Detect which cell encompasses the target text, then output its [X, Y] center coordinate. 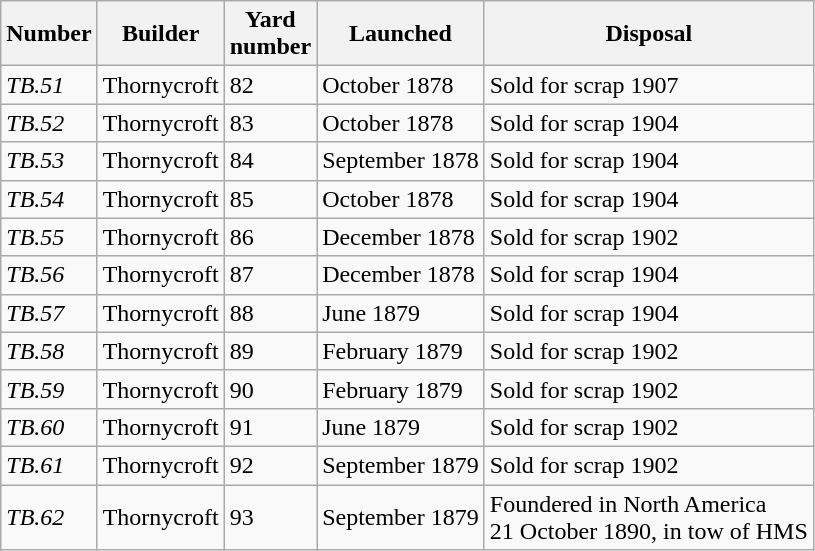
TB.56 [49, 275]
85 [270, 199]
TB.58 [49, 351]
Yardnumber [270, 34]
83 [270, 123]
TB.53 [49, 161]
Number [49, 34]
Foundered in North America 21 October 1890, in tow of HMS [648, 516]
TB.52 [49, 123]
TB.54 [49, 199]
90 [270, 389]
Launched [401, 34]
TB.51 [49, 85]
TB.59 [49, 389]
88 [270, 313]
93 [270, 516]
Builder [160, 34]
92 [270, 465]
84 [270, 161]
September 1878 [401, 161]
87 [270, 275]
86 [270, 237]
89 [270, 351]
Sold for scrap 1907 [648, 85]
Disposal [648, 34]
82 [270, 85]
TB.55 [49, 237]
TB.60 [49, 427]
TB.61 [49, 465]
TB.62 [49, 516]
TB.57 [49, 313]
91 [270, 427]
